Determine the (X, Y) coordinate at the center of the cell enclosing the given text.  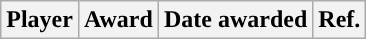
Date awarded (235, 20)
Ref. (340, 20)
Player (40, 20)
Award (118, 20)
